Capture the cell that displays the provided text and extract its [x, y] central coordinate. 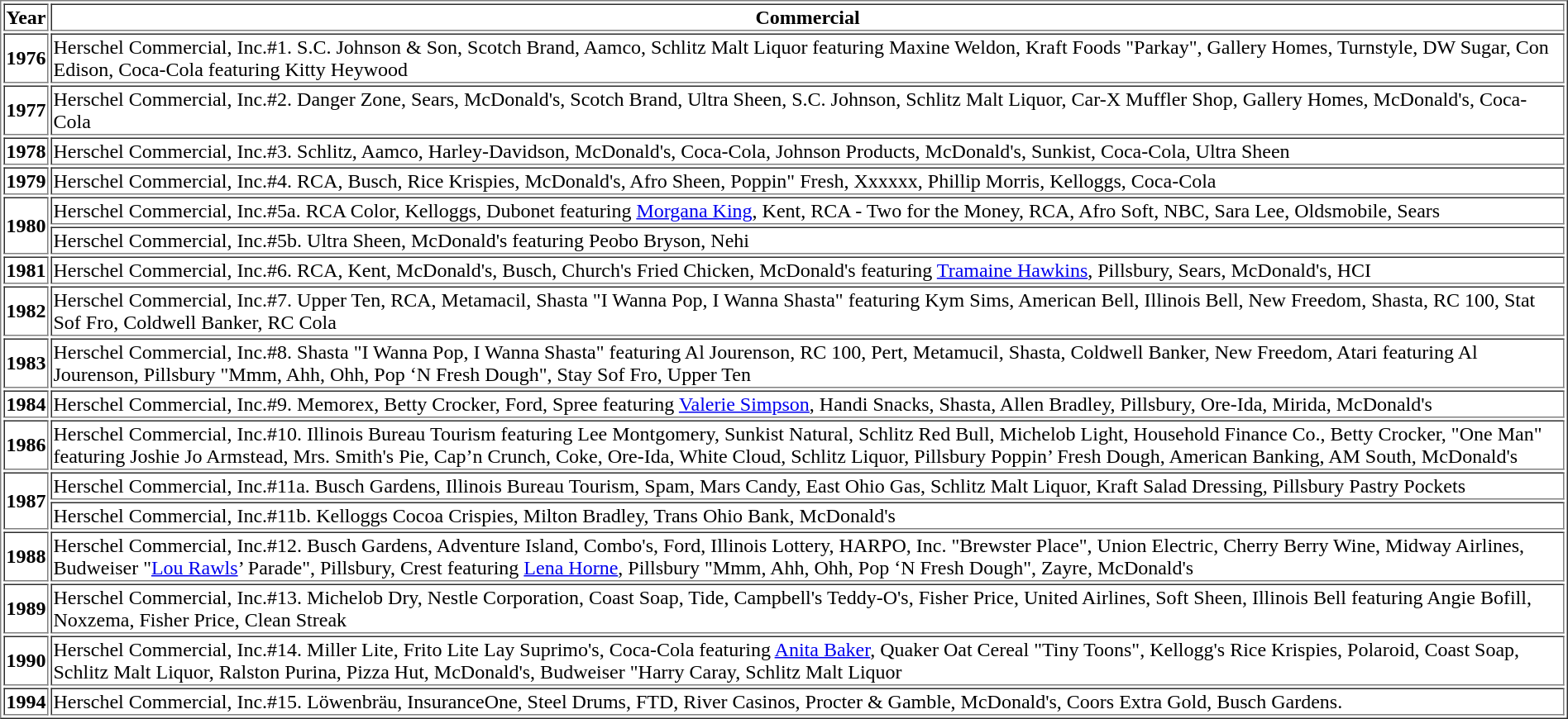
1984 [26, 403]
1977 [26, 111]
Year [26, 17]
1994 [26, 701]
1980 [26, 225]
1976 [26, 58]
Herschel Commercial, Inc.#5b. Ultra Sheen, McDonald's featuring Peobo Bryson, Nehi [808, 240]
1983 [26, 364]
1987 [26, 501]
1988 [26, 557]
1979 [26, 180]
1990 [26, 661]
1982 [26, 311]
1978 [26, 150]
1981 [26, 269]
Herschel Commercial, Inc.#4. RCA, Busch, Rice Krispies, McDonald's, Afro Sheen, Poppin" Fresh, Xxxxxx, Phillip Morris, Kelloggs, Coca-Cola [808, 180]
1989 [26, 608]
Commercial [808, 17]
Herschel Commercial, Inc.#3. Schlitz, Aamco, Harley-Davidson, McDonald's, Coca-Cola, Johnson Products, McDonald's, Sunkist, Coca-Cola, Ultra Sheen [808, 150]
Herschel Commercial, Inc.#11b. Kelloggs Cocoa Crispies, Milton Bradley, Trans Ohio Bank, McDonald's [808, 516]
1986 [26, 445]
